Provide the (x, y) coordinate of the cell's center where the given text is located.  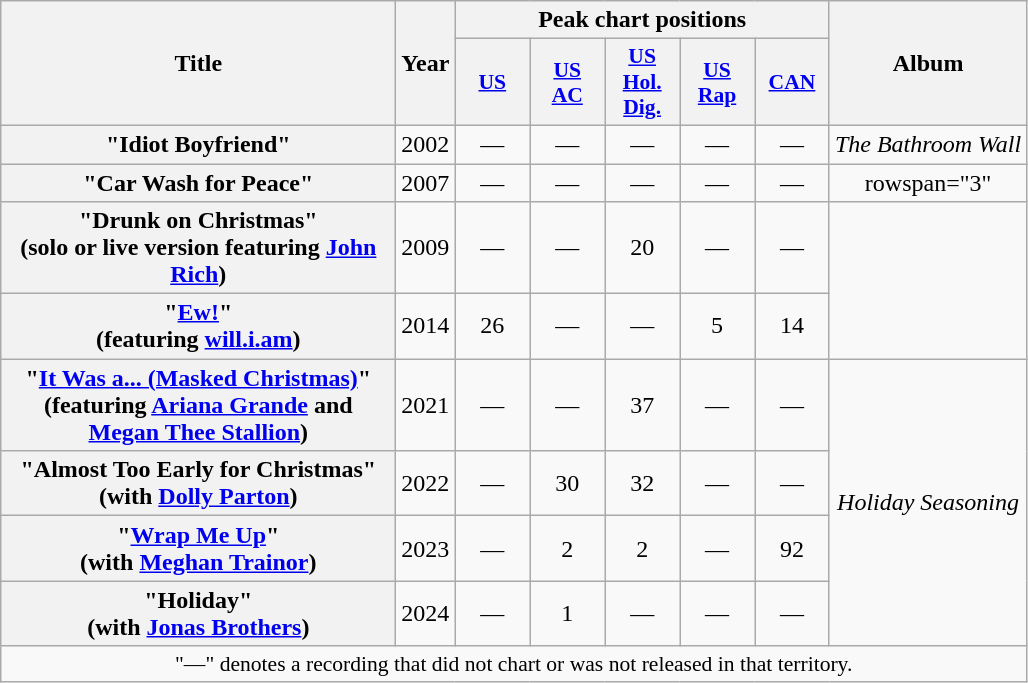
92 (792, 548)
US (492, 82)
rowspan="3" (928, 183)
"Ew!"(featuring will.i.am) (198, 326)
30 (568, 484)
"Idiot Boyfriend" (198, 144)
14 (792, 326)
USHol.Dig. (642, 82)
Year (426, 64)
Holiday Seasoning (928, 502)
1 (568, 614)
"Wrap Me Up"(with Meghan Trainor) (198, 548)
2023 (426, 548)
Title (198, 64)
2021 (426, 405)
2022 (426, 484)
20 (642, 248)
USRap (718, 82)
Peak chart positions (642, 20)
"Drunk on Christmas"(solo or live version featuring John Rich) (198, 248)
37 (642, 405)
26 (492, 326)
"—" denotes a recording that did not chart or was not released in that territory. (514, 664)
2009 (426, 248)
2024 (426, 614)
"Almost Too Early for Christmas"(with Dolly Parton) (198, 484)
"It Was a... (Masked Christmas)"(featuring Ariana Grande and Megan Thee Stallion) (198, 405)
2002 (426, 144)
5 (718, 326)
32 (642, 484)
CAN (792, 82)
USAC (568, 82)
"Holiday"(with Jonas Brothers) (198, 614)
"Car Wash for Peace" (198, 183)
Album (928, 64)
The Bathroom Wall (928, 144)
2014 (426, 326)
2007 (426, 183)
